From the cell containing the given text, extract its center point as [X, Y] coordinate. 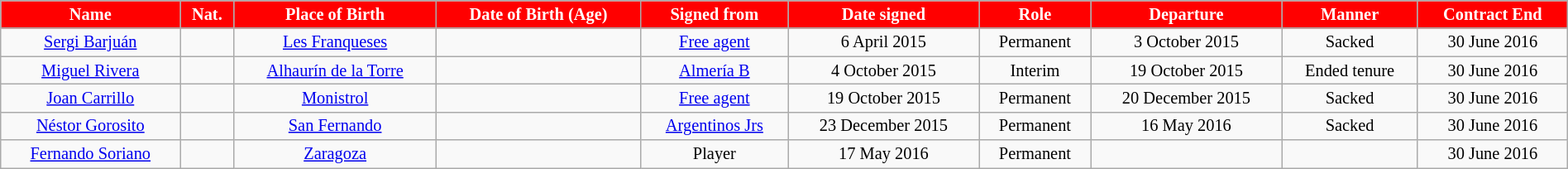
6 April 2015 [883, 42]
Miguel Rivera [91, 70]
Ended tenure [1350, 70]
Argentinos Jrs [715, 126]
16 May 2016 [1186, 126]
Sergi Barjuán [91, 42]
Les Franqueses [336, 42]
Interim [1035, 70]
Contract End [1492, 14]
Monistrol [336, 98]
Player [715, 154]
Date of Birth (Age) [538, 14]
Zaragoza [336, 154]
3 October 2015 [1186, 42]
Manner [1350, 14]
Role [1035, 14]
San Fernando [336, 126]
Joan Carrillo [91, 98]
Nat. [207, 14]
Signed from [715, 14]
Fernando Soriano [91, 154]
Name [91, 14]
17 May 2016 [883, 154]
20 December 2015 [1186, 98]
Departure [1186, 14]
Almería B [715, 70]
Alhaurín de la Torre [336, 70]
Date signed [883, 14]
Néstor Gorosito [91, 126]
4 October 2015 [883, 70]
Place of Birth [336, 14]
23 December 2015 [883, 126]
